Return [X, Y] of the center of cell containing provided text 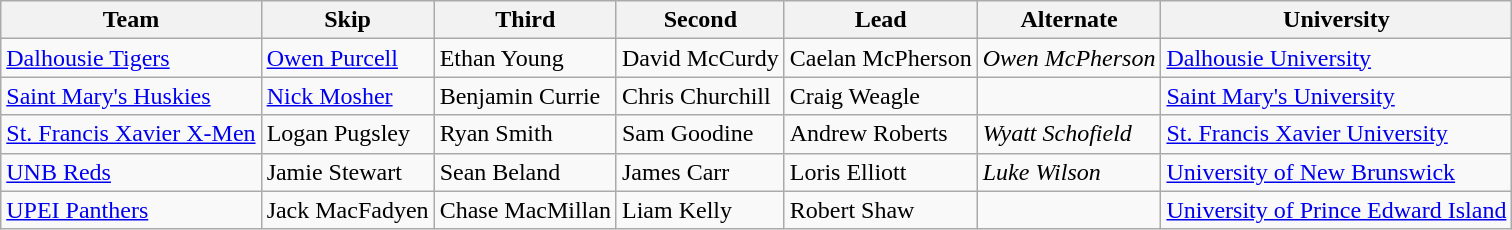
Team [131, 20]
Dalhousie Tigers [131, 58]
Skip [348, 20]
University of Prince Edward Island [1336, 210]
Luke Wilson [1069, 172]
Jamie Stewart [348, 172]
Loris Elliott [880, 172]
Owen McPherson [1069, 58]
UNB Reds [131, 172]
Ryan Smith [525, 134]
Sam Goodine [700, 134]
Andrew Roberts [880, 134]
Robert Shaw [880, 210]
Liam Kelly [700, 210]
Jack MacFadyen [348, 210]
Sean Beland [525, 172]
Craig Weagle [880, 96]
Benjamin Currie [525, 96]
Caelan McPherson [880, 58]
Chase MacMillan [525, 210]
Saint Mary's Huskies [131, 96]
Logan Pugsley [348, 134]
Second [700, 20]
Dalhousie University [1336, 58]
Owen Purcell [348, 58]
UPEI Panthers [131, 210]
Nick Mosher [348, 96]
Ethan Young [525, 58]
Alternate [1069, 20]
University of New Brunswick [1336, 172]
St. Francis Xavier X-Men [131, 134]
Third [525, 20]
Saint Mary's University [1336, 96]
Wyatt Schofield [1069, 134]
Chris Churchill [700, 96]
University [1336, 20]
David McCurdy [700, 58]
Lead [880, 20]
James Carr [700, 172]
St. Francis Xavier University [1336, 134]
